From the cell containing the given text, extract its center point as [X, Y] coordinate. 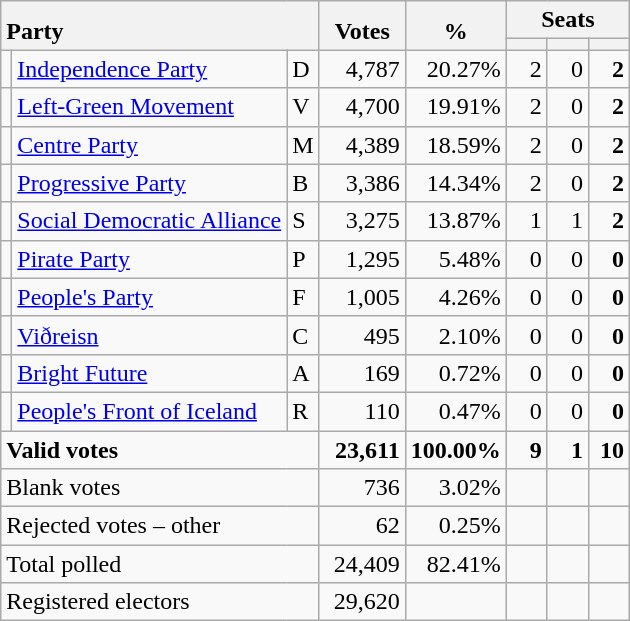
V [303, 107]
4,700 [362, 107]
Votes [362, 26]
Left-Green Movement [150, 107]
D [303, 69]
82.41% [456, 564]
10 [608, 449]
1,295 [362, 259]
Viðreisn [150, 335]
Valid votes [160, 449]
29,620 [362, 602]
23,611 [362, 449]
62 [362, 526]
A [303, 373]
169 [362, 373]
B [303, 183]
Blank votes [160, 488]
20.27% [456, 69]
Social Democratic Alliance [150, 221]
People's Party [150, 297]
Party [160, 26]
P [303, 259]
14.34% [456, 183]
C [303, 335]
3,275 [362, 221]
2.10% [456, 335]
18.59% [456, 145]
24,409 [362, 564]
Centre Party [150, 145]
9 [526, 449]
Seats [568, 20]
110 [362, 411]
736 [362, 488]
100.00% [456, 449]
13.87% [456, 221]
Progressive Party [150, 183]
19.91% [456, 107]
Registered electors [160, 602]
Independence Party [150, 69]
3,386 [362, 183]
1,005 [362, 297]
4,389 [362, 145]
S [303, 221]
495 [362, 335]
4,787 [362, 69]
Rejected votes – other [160, 526]
Bright Future [150, 373]
F [303, 297]
0.25% [456, 526]
M [303, 145]
Total polled [160, 564]
R [303, 411]
People's Front of Iceland [150, 411]
0.72% [456, 373]
% [456, 26]
5.48% [456, 259]
0.47% [456, 411]
3.02% [456, 488]
Pirate Party [150, 259]
4.26% [456, 297]
